For the text-containing cell, return its midpoint in (X, Y) coordinate format. 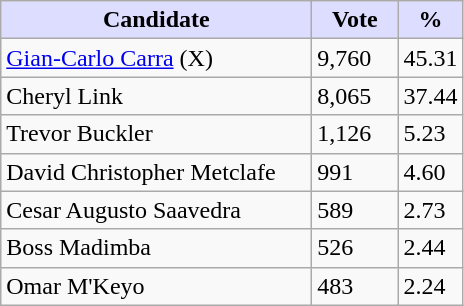
Candidate (156, 20)
9,760 (355, 58)
Gian-Carlo Carra (X) (156, 58)
483 (355, 286)
1,126 (355, 134)
2.44 (430, 248)
526 (355, 248)
Trevor Buckler (156, 134)
Vote (355, 20)
5.23 (430, 134)
Cheryl Link (156, 96)
8,065 (355, 96)
2.73 (430, 210)
37.44 (430, 96)
45.31 (430, 58)
991 (355, 172)
2.24 (430, 286)
David Christopher Metclafe (156, 172)
589 (355, 210)
Cesar Augusto Saavedra (156, 210)
4.60 (430, 172)
Omar M'Keyo (156, 286)
% (430, 20)
Boss Madimba (156, 248)
